Search for the cell housing the specified text and yield its [x, y] center coordinate. 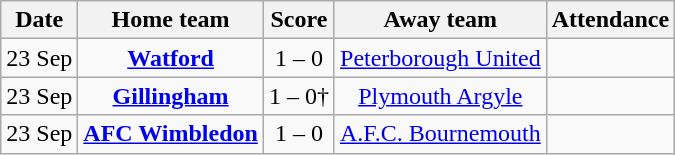
Watford [171, 58]
Score [298, 20]
AFC Wimbledon [171, 134]
Away team [440, 20]
Attendance [610, 20]
Date [40, 20]
1 – 0† [298, 96]
Peterborough United [440, 58]
Plymouth Argyle [440, 96]
Gillingham [171, 96]
A.F.C. Bournemouth [440, 134]
Home team [171, 20]
